Return the (x, y) coordinate for the center point of the cell that contains the specified text.  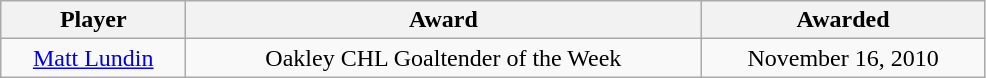
November 16, 2010 (843, 58)
Awarded (843, 20)
Player (94, 20)
Oakley CHL Goaltender of the Week (444, 58)
Award (444, 20)
Matt Lundin (94, 58)
